Provide the [X, Y] coordinate of the cell's center where the given text is located.  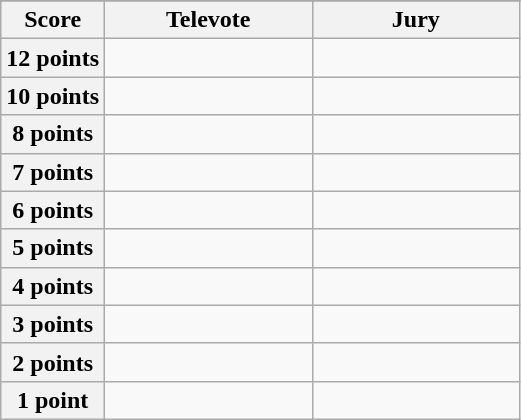
1 point [53, 400]
7 points [53, 172]
2 points [53, 362]
5 points [53, 248]
Score [53, 20]
10 points [53, 96]
12 points [53, 58]
8 points [53, 134]
3 points [53, 324]
4 points [53, 286]
Televote [209, 20]
Jury [416, 20]
6 points [53, 210]
